Identify which cell holds the provided text, then report its (X, Y) central coordinate. 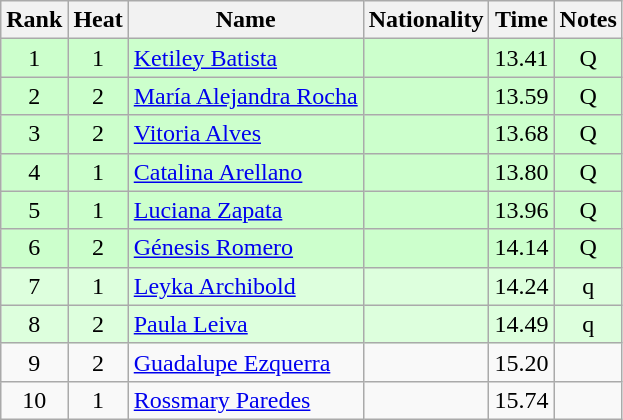
Heat (98, 20)
13.68 (522, 134)
14.14 (522, 248)
Leyka Archibold (246, 286)
María Alejandra Rocha (246, 96)
13.80 (522, 172)
14.49 (522, 324)
10 (34, 400)
14.24 (522, 286)
15.20 (522, 362)
15.74 (522, 400)
7 (34, 286)
Paula Leiva (246, 324)
13.96 (522, 210)
Rank (34, 20)
4 (34, 172)
Notes (588, 20)
5 (34, 210)
Luciana Zapata (246, 210)
Catalina Arellano (246, 172)
6 (34, 248)
Name (246, 20)
Ketiley Batista (246, 58)
13.59 (522, 96)
3 (34, 134)
Vitoria Alves (246, 134)
Rossmary Paredes (246, 400)
8 (34, 324)
Génesis Romero (246, 248)
Nationality (426, 20)
13.41 (522, 58)
9 (34, 362)
Guadalupe Ezquerra (246, 362)
Time (522, 20)
